From the cell containing the given text, extract its center point as (X, Y) coordinate. 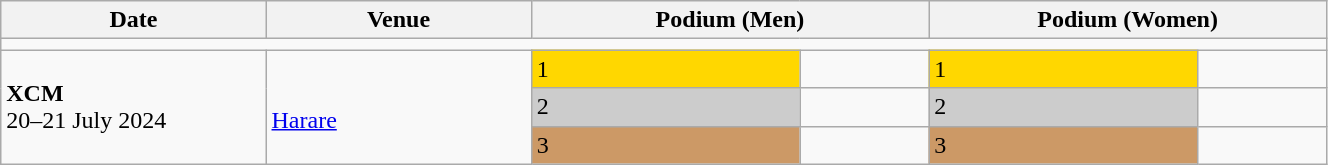
Venue (398, 20)
Podium (Women) (1128, 20)
XCM 20–21 July 2024 (134, 107)
Harare (398, 107)
Podium (Men) (730, 20)
Date (134, 20)
